Detect which cell encompasses the target text, then output its [X, Y] center coordinate. 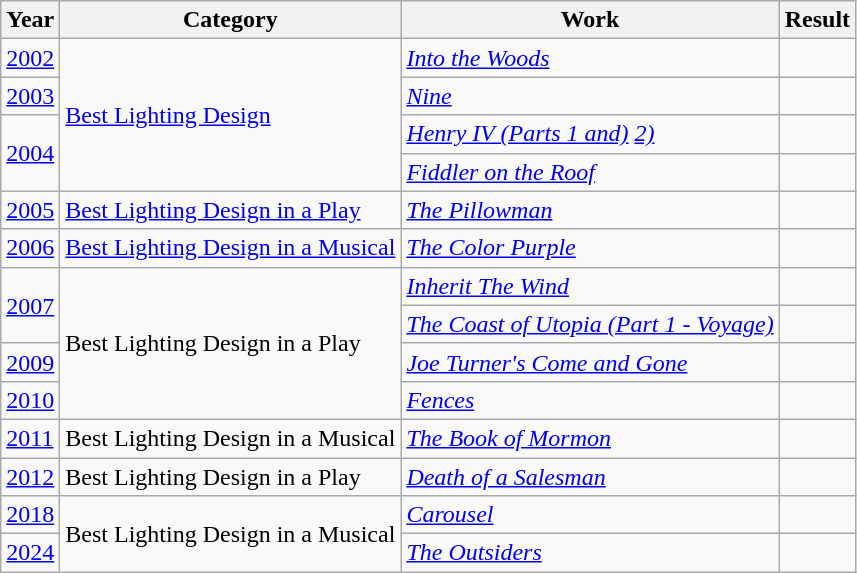
2002 [30, 58]
The Outsiders [590, 553]
Joe Turner's Come and Gone [590, 362]
Fiddler on the Roof [590, 172]
2024 [30, 553]
2011 [30, 438]
Best Lighting Design [230, 115]
Inherit The Wind [590, 286]
Result [817, 20]
2003 [30, 96]
Nine [590, 96]
2018 [30, 515]
2012 [30, 477]
Category [230, 20]
The Color Purple [590, 248]
The Pillowman [590, 210]
2007 [30, 305]
Fences [590, 400]
2010 [30, 400]
2004 [30, 153]
Henry IV (Parts 1 and) 2) [590, 134]
The Book of Mormon [590, 438]
The Coast of Utopia (Part 1 - Voyage) [590, 324]
Work [590, 20]
Carousel [590, 515]
2005 [30, 210]
2009 [30, 362]
Into the Woods [590, 58]
2006 [30, 248]
Year [30, 20]
Death of a Salesman [590, 477]
